Determine the [x, y] coordinate at the center of the cell enclosing the given text.  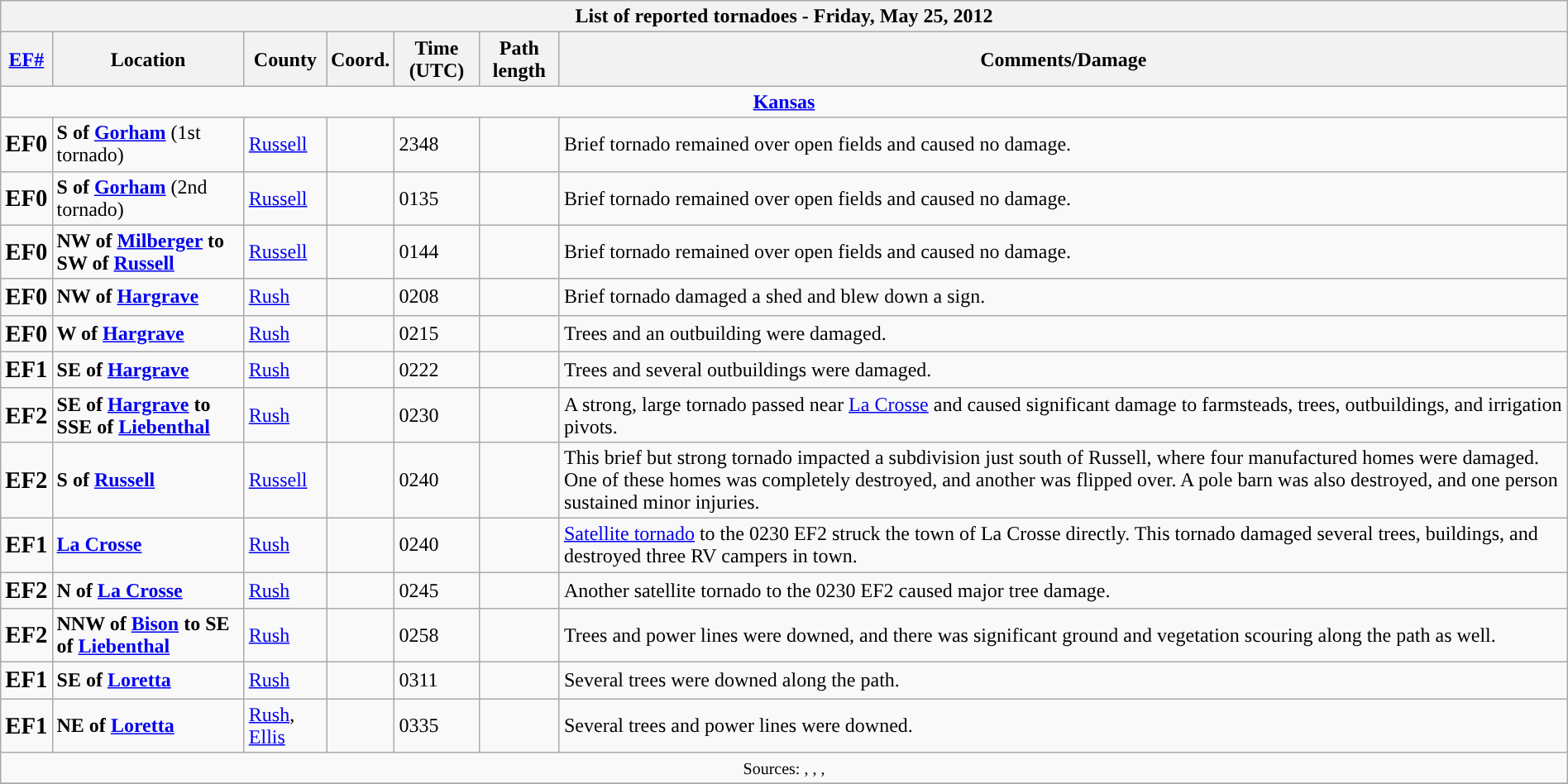
Path length [519, 60]
S of Russell [148, 480]
Trees and power lines were downed, and there was significant ground and vegetation scouring along the path as well. [1064, 635]
W of Hargrave [148, 333]
0222 [437, 370]
NW of Milberger to SW of Russell [148, 251]
0230 [437, 415]
Trees and several outbuildings were damaged. [1064, 370]
NNW of Bison to SE of Liebenthal [148, 635]
EF# [26, 60]
Several trees were downed along the path. [1064, 681]
SE of Hargrave [148, 370]
0135 [437, 198]
0215 [437, 333]
Another satellite tornado to the 0230 EF2 caused major tree damage. [1064, 590]
List of reported tornadoes - Friday, May 25, 2012 [784, 17]
Location [148, 60]
La Crosse [148, 544]
0258 [437, 635]
Time (UTC) [437, 60]
2348 [437, 144]
NW of Hargrave [148, 297]
Rush, Ellis [284, 726]
Coord. [360, 60]
0311 [437, 681]
N of La Crosse [148, 590]
Kansas [784, 102]
Comments/Damage [1064, 60]
0335 [437, 726]
S of Gorham (1st tornado) [148, 144]
Trees and an outbuilding were damaged. [1064, 333]
SE of Loretta [148, 681]
0208 [437, 297]
SE of Hargrave to SSE of Liebenthal [148, 415]
A strong, large tornado passed near La Crosse and caused significant damage to farmsteads, trees, outbuildings, and irrigation pivots. [1064, 415]
Sources: , , , [784, 768]
Several trees and power lines were downed. [1064, 726]
NE of Loretta [148, 726]
0245 [437, 590]
Brief tornado damaged a shed and blew down a sign. [1064, 297]
S of Gorham (2nd tornado) [148, 198]
County [284, 60]
0144 [437, 251]
